Find where the given text appears and provide that cell's center as [x, y] coordinate. 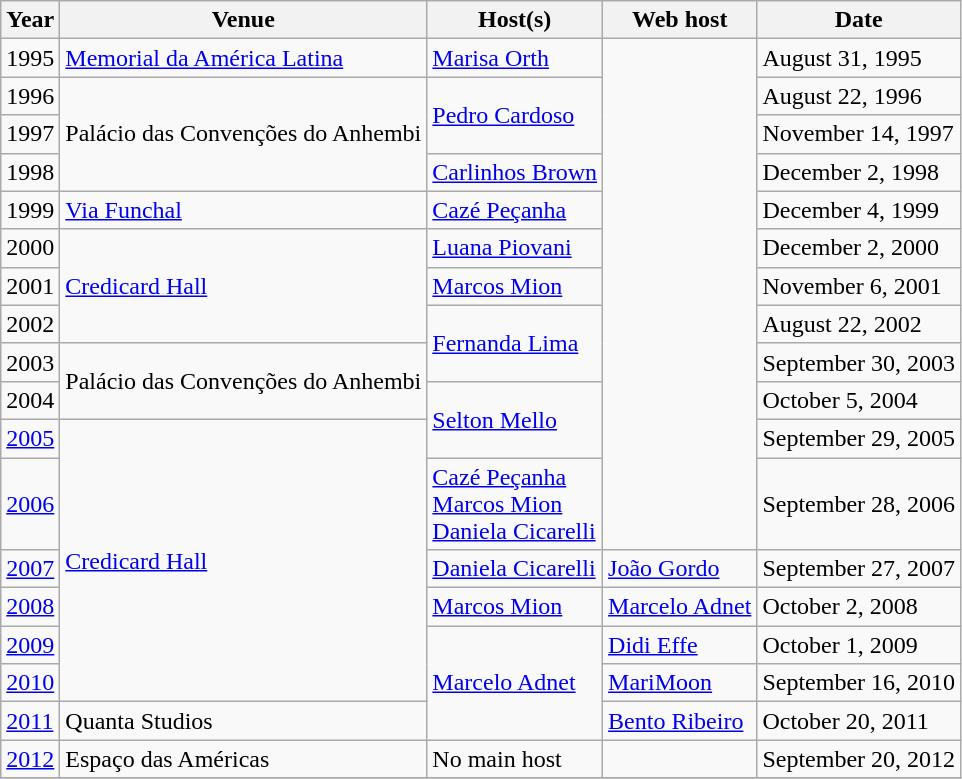
1999 [30, 210]
2010 [30, 683]
October 2, 2008 [859, 607]
João Gordo [680, 569]
Fernanda Lima [515, 343]
December 4, 1999 [859, 210]
December 2, 1998 [859, 172]
Year [30, 20]
2001 [30, 286]
2005 [30, 438]
1997 [30, 134]
Marisa Orth [515, 58]
October 5, 2004 [859, 400]
2007 [30, 569]
September 20, 2012 [859, 759]
November 14, 1997 [859, 134]
September 30, 2003 [859, 362]
Host(s) [515, 20]
August 22, 2002 [859, 324]
September 16, 2010 [859, 683]
2011 [30, 721]
Venue [244, 20]
2009 [30, 645]
Web host [680, 20]
2008 [30, 607]
October 20, 2011 [859, 721]
Pedro Cardoso [515, 115]
Via Funchal [244, 210]
2002 [30, 324]
2004 [30, 400]
Cazé PeçanhaMarcos MionDaniela Cicarelli [515, 504]
August 22, 1996 [859, 96]
Didi Effe [680, 645]
2000 [30, 248]
October 1, 2009 [859, 645]
Cazé Peçanha [515, 210]
November 6, 2001 [859, 286]
Date [859, 20]
August 31, 1995 [859, 58]
December 2, 2000 [859, 248]
2012 [30, 759]
1996 [30, 96]
2003 [30, 362]
Memorial da América Latina [244, 58]
Selton Mello [515, 419]
2006 [30, 504]
MariMoon [680, 683]
No main host [515, 759]
Quanta Studios [244, 721]
Bento Ribeiro [680, 721]
Espaço das Américas [244, 759]
Daniela Cicarelli [515, 569]
Luana Piovani [515, 248]
September 28, 2006 [859, 504]
September 27, 2007 [859, 569]
September 29, 2005 [859, 438]
Carlinhos Brown [515, 172]
1998 [30, 172]
1995 [30, 58]
